Output the (x, y) coordinate of the center of the cell containing the given text.  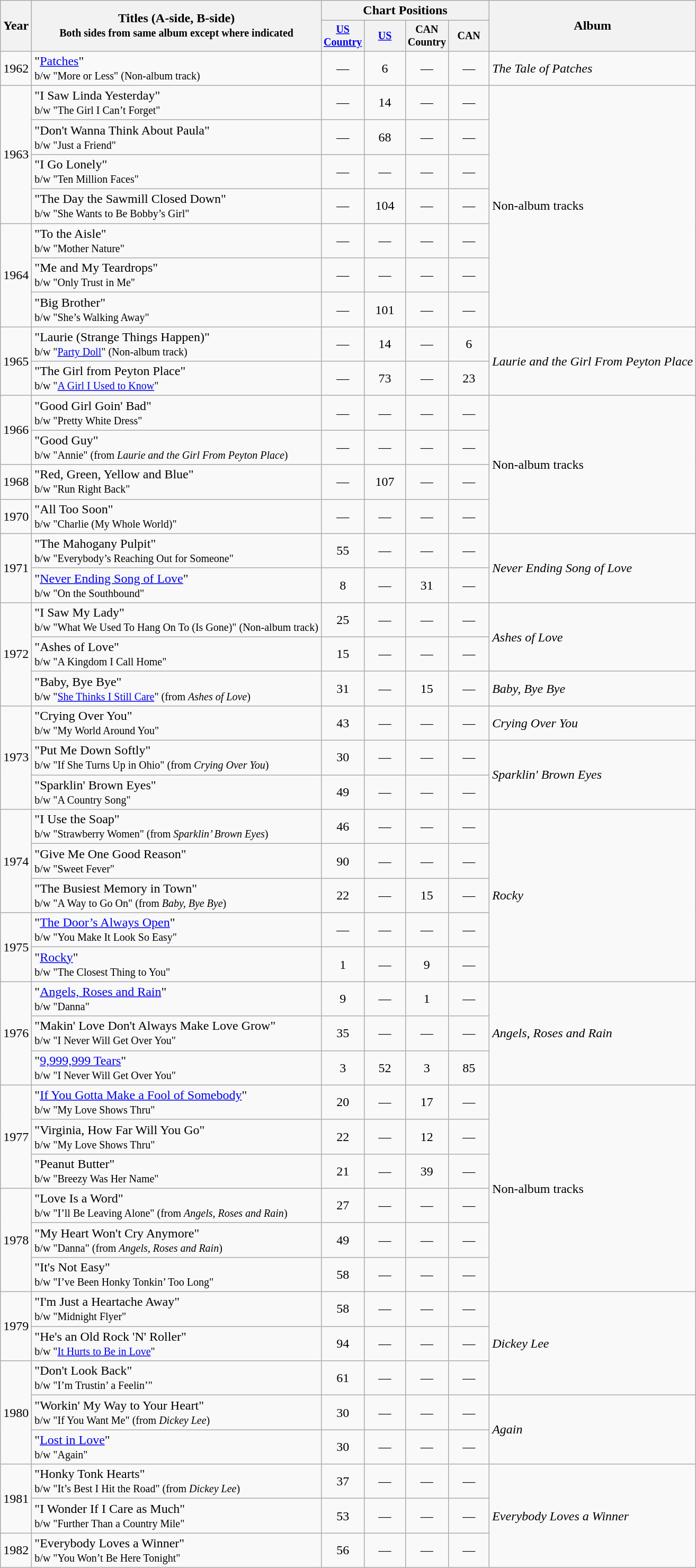
"Workin' My Way to Your Heart"b/w "If You Want Me" (from Dickey Lee) (177, 1412)
1980 (16, 1412)
1974 (16, 861)
Baby, Bye Bye (593, 689)
Chart Positions (405, 11)
Album (593, 26)
1971 (16, 568)
"The Door’s Always Open"b/w "You Make It Look So Easy" (177, 930)
1964 (16, 275)
Sparklin' Brown Eyes (593, 775)
"Ashes of Love"b/w "A Kingdom I Call Home" (177, 654)
43 (343, 723)
Everybody Loves a Winner (593, 1516)
27 (343, 1206)
1977 (16, 1137)
US Country (343, 36)
46 (343, 826)
Laurie and the Girl From Peyton Place (593, 361)
73 (385, 378)
Angels, Roses and Rain (593, 1033)
Crying Over You (593, 723)
"Sparklin' Brown Eyes"b/w "A Country Song" (177, 792)
"Honky Tonk Hearts"b/w "It’s Best I Hit the Road" (from Dickey Lee) (177, 1481)
"Don't Look Back"b/w "I’m Trustin’ a Feelin’" (177, 1378)
"9,999,999 Tears"b/w "I Never Will Get Over You" (177, 1068)
20 (343, 1102)
1975 (16, 947)
"Patches"b/w "More or Less" (Non-album track) (177, 68)
"Good Girl Goin' Bad"b/w "Pretty White Dress" (177, 413)
"He's an Old Rock 'N' Roller"b/w "It Hurts to Be in Love" (177, 1343)
1979 (16, 1326)
1982 (16, 1550)
53 (343, 1516)
1976 (16, 1033)
Ashes of Love (593, 637)
23 (469, 378)
1963 (16, 154)
Year (16, 26)
104 (385, 207)
"Laurie (Strange Things Happen)"b/w "Party Doll" (Non-album track) (177, 344)
35 (343, 1033)
"Red, Green, Yellow and Blue"b/w "Run Right Back" (177, 482)
"Give Me One Good Reason"b/w "Sweet Fever" (177, 861)
"Don't Wanna Think About Paula"b/w "Just a Friend" (177, 137)
55 (343, 551)
"To the Aisle"b/w "Mother Nature" (177, 240)
Rocky (593, 895)
"Peanut Butter"b/w "Breezy Was Her Name" (177, 1171)
"I Go Lonely"b/w "Ten Million Faces" (177, 172)
1978 (16, 1240)
101 (385, 309)
The Tale of Patches (593, 68)
Titles (A-side, B-side)Both sides from same album except where indicated (177, 26)
Never Ending Song of Love (593, 568)
25 (343, 620)
"It's Not Easy"b/w "I’ve Been Honky Tonkin’ Too Long" (177, 1275)
"I Wonder If I Care as Much"b/w "Further Than a Country Mile" (177, 1516)
"All Too Soon"b/w "Charlie (My Whole World)" (177, 516)
"The Day the Sawmill Closed Down"b/w "She Wants to Be Bobby’s Girl" (177, 207)
1962 (16, 68)
"I Saw Linda Yesterday"b/w "The Girl I Can’t Forget" (177, 103)
17 (427, 1102)
107 (385, 482)
1972 (16, 654)
8 (343, 585)
"I'm Just a Heartache Away"b/w "Midnight Flyer" (177, 1309)
Again (593, 1430)
1965 (16, 361)
"The Girl from Peyton Place"b/w "A Girl I Used to Know" (177, 378)
1966 (16, 430)
12 (427, 1137)
37 (343, 1481)
"Big Brother"b/w "She’s Walking Away" (177, 309)
94 (343, 1343)
CAN Country (427, 36)
52 (385, 1068)
"Crying Over You"b/w "My World Around You" (177, 723)
61 (343, 1378)
21 (343, 1171)
"Angels, Roses and Rain"b/w "Danna" (177, 999)
CAN (469, 36)
68 (385, 137)
39 (427, 1171)
90 (343, 861)
85 (469, 1068)
"Never Ending Song of Love"b/w "On the Southbound" (177, 585)
"I Saw My Lady"b/w "What We Used To Hang On To (Is Gone)" (Non-album track) (177, 620)
"Virginia, How Far Will You Go"b/w "My Love Shows Thru" (177, 1137)
Dickey Lee (593, 1343)
"Everybody Loves a Winner"b/w "You Won’t Be Here Tonight" (177, 1550)
"Put Me Down Softly"b/w "If She Turns Up in Ohio" (from Crying Over You) (177, 758)
"Rocky"b/w "The Closest Thing to You" (177, 964)
"Me and My Teardrops"b/w "Only Trust in Me" (177, 275)
US (385, 36)
"Makin' Love Don't Always Make Love Grow"b/w "I Never Will Get Over You" (177, 1033)
56 (343, 1550)
1981 (16, 1499)
1973 (16, 758)
"Baby, Bye Bye"b/w "She Thinks I Still Care" (from Ashes of Love) (177, 689)
1968 (16, 482)
"Good Guy"b/w "Annie" (from Laurie and the Girl From Peyton Place) (177, 447)
1970 (16, 516)
"If You Gotta Make a Fool of Somebody"b/w "My Love Shows Thru" (177, 1102)
"I Use the Soap"b/w "Strawberry Women" (from Sparklin’ Brown Eyes) (177, 826)
"Lost in Love" b/w "Again" (177, 1447)
"The Mahogany Pulpit"b/w "Everybody’s Reaching Out for Someone" (177, 551)
"Love Is a Word"b/w "I’ll Be Leaving Alone" (from Angels, Roses and Rain) (177, 1206)
"My Heart Won't Cry Anymore"b/w "Danna" (from Angels, Roses and Rain) (177, 1240)
"The Busiest Memory in Town"b/w "A Way to Go On" (from Baby, Bye Bye) (177, 895)
